From the cell containing the given text, extract its center point as (X, Y) coordinate. 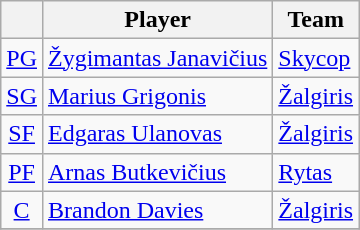
Brandon Davies (157, 210)
SF (22, 134)
PF (22, 172)
Player (157, 20)
Edgaras Ulanovas (157, 134)
Arnas Butkevičius (157, 172)
Skycop (316, 58)
Rytas (316, 172)
Žygimantas Janavičius (157, 58)
Marius Grigonis (157, 96)
SG (22, 96)
Team (316, 20)
PG (22, 58)
C (22, 210)
